Scan for the cell matching the given text and deliver its [X, Y] coordinate at center. 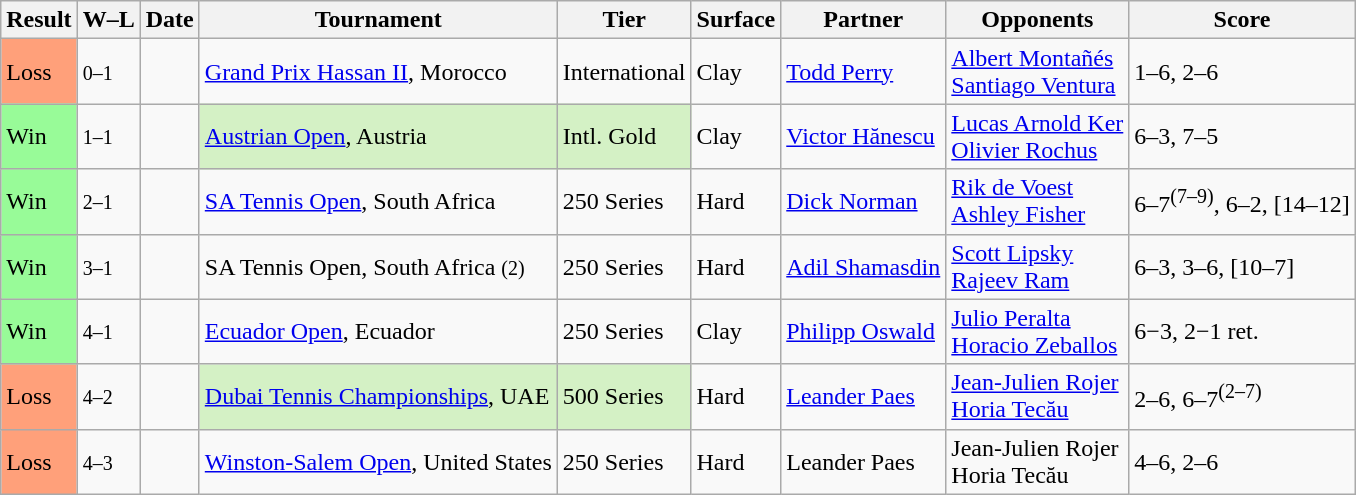
Date [170, 20]
Result [39, 20]
International [624, 72]
4–1 [108, 332]
Lucas Arnold Ker Olivier Rochus [1038, 136]
Score [1242, 20]
4–6, 2–6 [1242, 462]
Julio Peralta Horacio Zeballos [1038, 332]
Austrian Open, Austria [378, 136]
0–1 [108, 72]
Dubai Tennis Championships, UAE [378, 396]
6−3, 2−1 ret. [1242, 332]
500 Series [624, 396]
Grand Prix Hassan II, Morocco [378, 72]
Intl. Gold [624, 136]
Victor Hănescu [864, 136]
2–1 [108, 202]
Dick Norman [864, 202]
W–L [108, 20]
6–7(7–9), 6–2, [14–12] [1242, 202]
Ecuador Open, Ecuador [378, 332]
1–6, 2–6 [1242, 72]
SA Tennis Open, South Africa [378, 202]
Surface [736, 20]
Tournament [378, 20]
Philipp Oswald [864, 332]
Todd Perry [864, 72]
Adil Shamasdin [864, 266]
Partner [864, 20]
SA Tennis Open, South Africa (2) [378, 266]
Rik de Voest Ashley Fisher [1038, 202]
Winston-Salem Open, United States [378, 462]
1–1 [108, 136]
4–2 [108, 396]
2–6, 6–7(2–7) [1242, 396]
6–3, 3–6, [10–7] [1242, 266]
6–3, 7–5 [1242, 136]
4–3 [108, 462]
Albert Montañés Santiago Ventura [1038, 72]
Opponents [1038, 20]
3–1 [108, 266]
Scott Lipsky Rajeev Ram [1038, 266]
Tier [624, 20]
